Identify which cell holds the provided text, then report its (x, y) central coordinate. 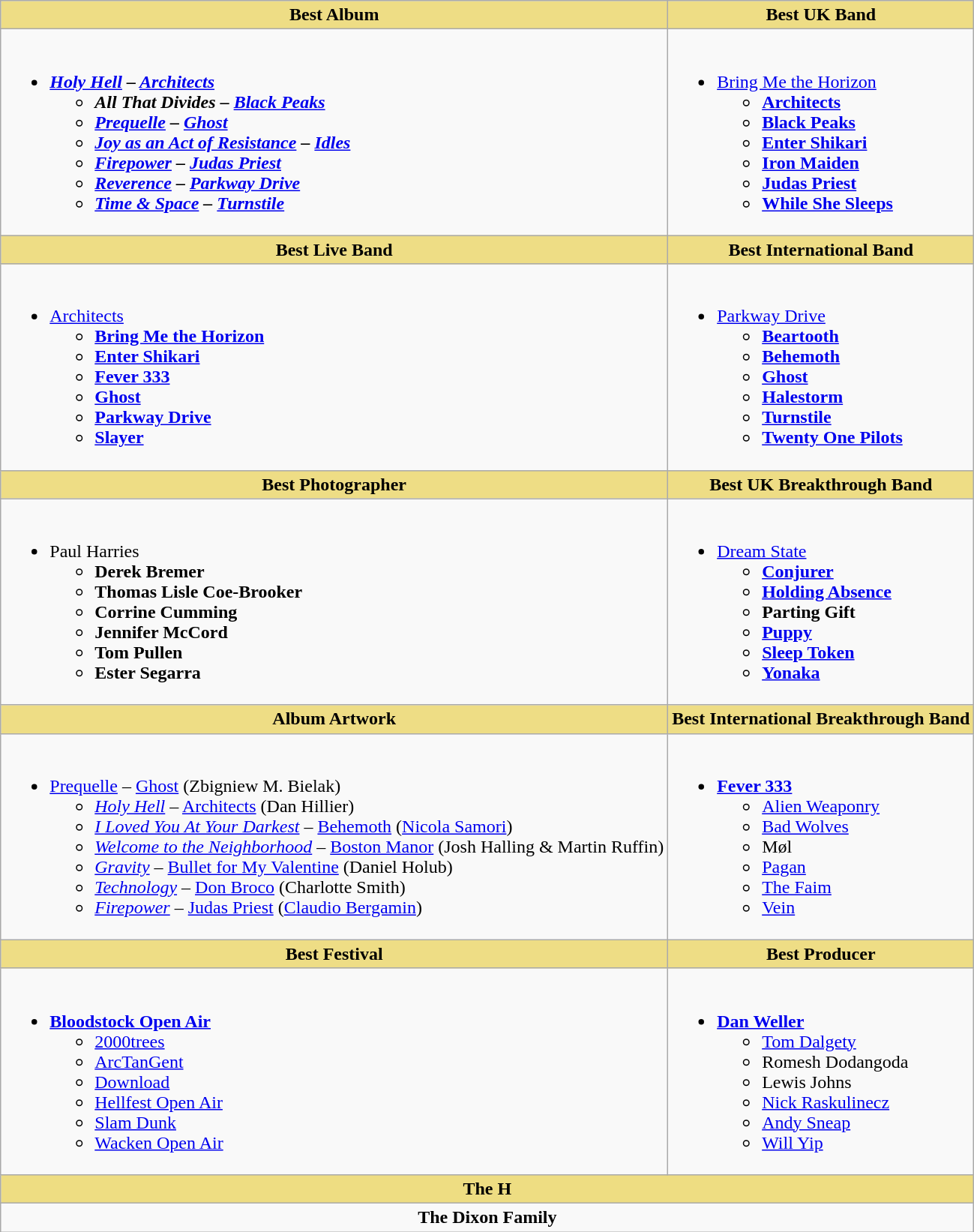
ArchitectsBring Me the HorizonEnter ShikariFever 333GhostParkway DriveSlayer (334, 367)
Parkway DriveBeartoothBehemothGhostHalestormTurnstileTwenty One Pilots (821, 367)
Best Album (334, 15)
Best Festival (334, 954)
Best UK Band (821, 15)
Paul HarriesDerek BremerThomas Lisle Coe-BrookerCorrine CummingJennifer McCordTom PullenEster Segarra (334, 601)
Dan WellerTom DalgetyRomesh DodangodaLewis JohnsNick RaskulineczAndy SneapWill Yip (821, 1071)
Fever 333Alien WeaponryBad WolvesMølPaganThe FaimVein (821, 837)
Bring Me the HorizonArchitectsBlack PeaksEnter ShikariIron MaidenJudas PriestWhile She Sleeps (821, 132)
Best Photographer (334, 484)
Best International Breakthrough Band (821, 719)
Bloodstock Open Air2000treesArcTanGentDownloadHellfest Open AirSlam DunkWacken Open Air (334, 1071)
Best UK Breakthrough Band (821, 484)
Best Producer (821, 954)
Best International Band (821, 250)
The H (487, 1189)
The Dixon Family (487, 1217)
Dream StateConjurerHolding AbsenceParting GiftPuppySleep TokenYonaka (821, 601)
Album Artwork (334, 719)
Best Live Band (334, 250)
